From the cell containing the given text, extract its center point as (x, y) coordinate. 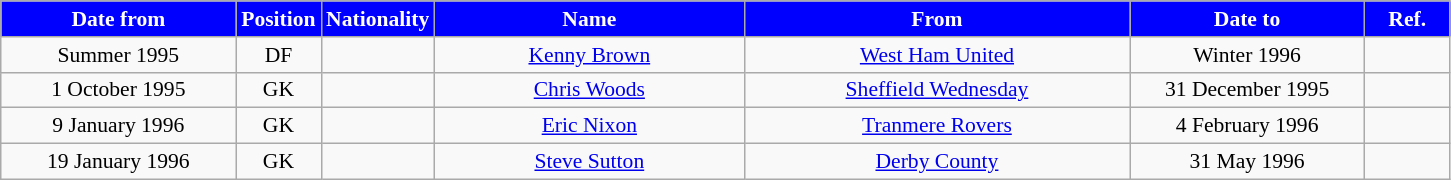
Sheffield Wednesday (936, 90)
West Ham United (936, 55)
4 February 1996 (1248, 126)
DF (278, 55)
From (936, 19)
Eric Nixon (589, 126)
Kenny Brown (589, 55)
Steve Sutton (589, 162)
Winter 1996 (1248, 55)
Ref. (1408, 19)
Date to (1248, 19)
Name (589, 19)
19 January 1996 (118, 162)
Summer 1995 (118, 55)
Position (278, 19)
Tranmere Rovers (936, 126)
Nationality (378, 19)
31 May 1996 (1248, 162)
Derby County (936, 162)
Chris Woods (589, 90)
31 December 1995 (1248, 90)
9 January 1996 (118, 126)
1 October 1995 (118, 90)
Date from (118, 19)
